Return the (x, y) coordinate for the center point of the cell that contains the specified text.  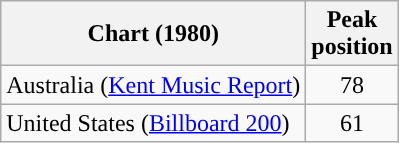
Chart (1980) (154, 34)
Peakposition (352, 34)
78 (352, 85)
United States (Billboard 200) (154, 123)
Australia (Kent Music Report) (154, 85)
61 (352, 123)
